Return the [x, y] coordinate for the center point of the cell that contains the specified text.  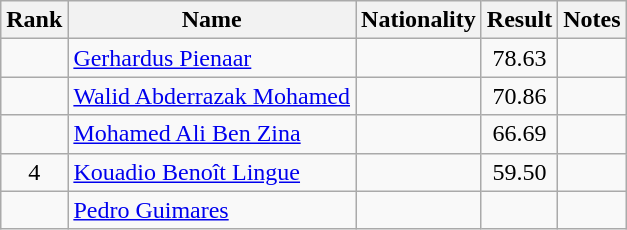
Rank [34, 20]
4 [34, 172]
Mohamed Ali Ben Zina [212, 134]
Name [212, 20]
Nationality [419, 20]
66.69 [519, 134]
Pedro Guimares [212, 210]
Gerhardus Pienaar [212, 58]
Kouadio Benoît Lingue [212, 172]
59.50 [519, 172]
Walid Abderrazak Mohamed [212, 96]
70.86 [519, 96]
78.63 [519, 58]
Result [519, 20]
Notes [592, 20]
